Extract the (X, Y) coordinate from the center of the cell holding the provided text.  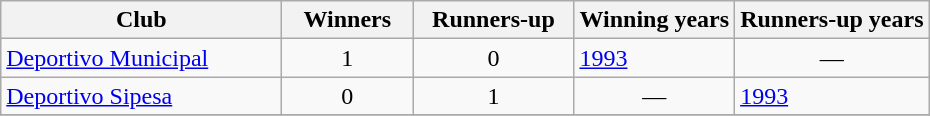
Winning years (654, 20)
Deportivo Sipesa (142, 96)
Winners (348, 20)
Runners-up years (832, 20)
Club (142, 20)
Runners-up (494, 20)
Deportivo Municipal (142, 58)
